Output the [X, Y] coordinate of the center of the cell containing the given text.  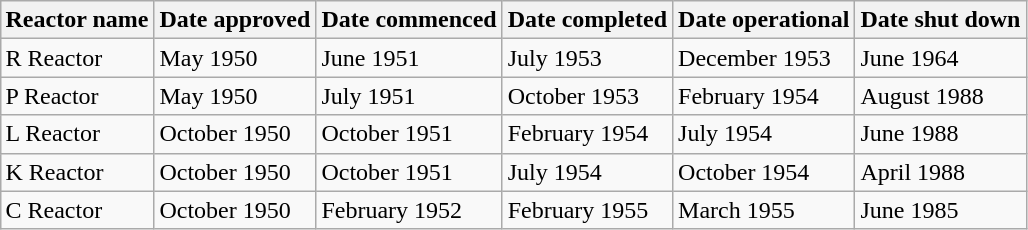
October 1953 [587, 96]
December 1953 [764, 58]
Date shut down [940, 20]
K Reactor [77, 172]
June 1985 [940, 210]
April 1988 [940, 172]
Date operational [764, 20]
P Reactor [77, 96]
February 1952 [409, 210]
June 1964 [940, 58]
R Reactor [77, 58]
June 1988 [940, 134]
Date commenced [409, 20]
L Reactor [77, 134]
Reactor name [77, 20]
February 1955 [587, 210]
March 1955 [764, 210]
October 1954 [764, 172]
July 1953 [587, 58]
Date completed [587, 20]
June 1951 [409, 58]
C Reactor [77, 210]
August 1988 [940, 96]
Date approved [235, 20]
July 1951 [409, 96]
